Extract the (X, Y) coordinate from the center of the cell holding the provided text.  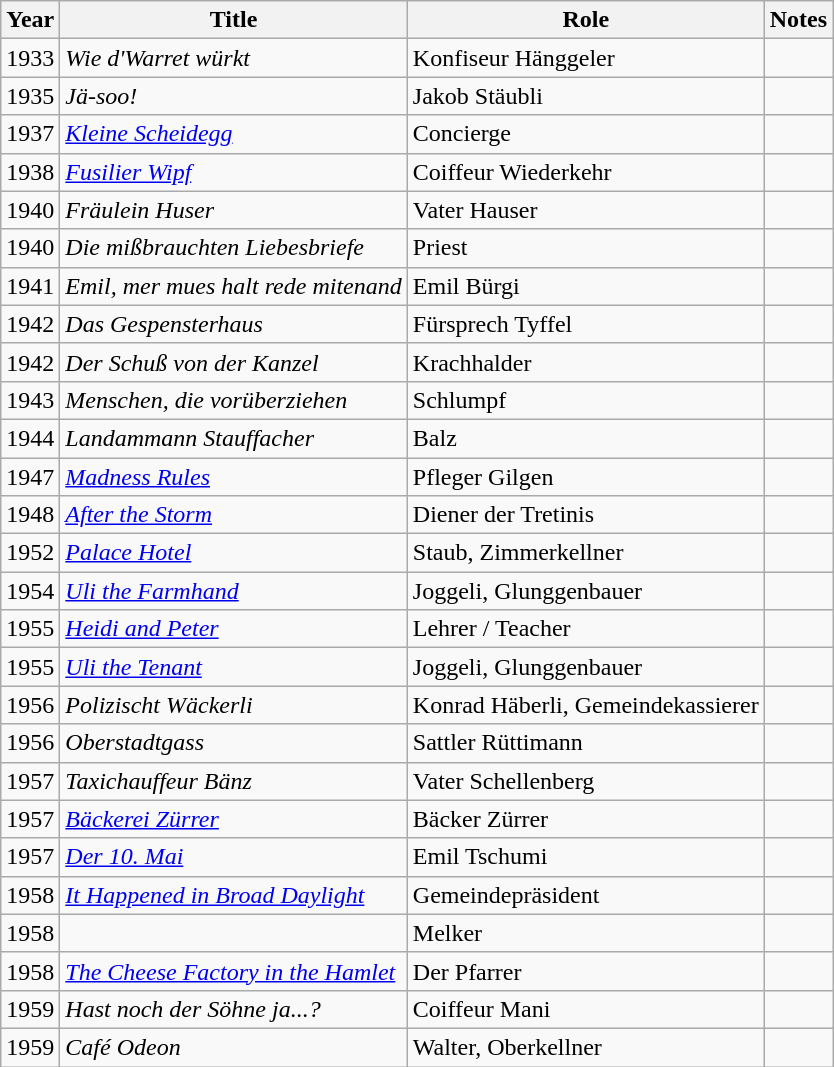
Madness Rules (234, 477)
Schlumpf (586, 400)
Sattler Rüttimann (586, 743)
Das Gespensterhaus (234, 324)
1948 (30, 515)
Fusilier Wipf (234, 172)
Role (586, 20)
The Cheese Factory in the Hamlet (234, 971)
Kleine Scheidegg (234, 134)
Emil Tschumi (586, 857)
Polizischt Wäckerli (234, 705)
Taxichauffeur Bänz (234, 781)
After the Storm (234, 515)
Der 10. Mai (234, 857)
Diener der Tretinis (586, 515)
Year (30, 20)
1941 (30, 286)
Melker (586, 933)
Staub, Zimmerkellner (586, 553)
Priest (586, 248)
1954 (30, 591)
Pfleger Gilgen (586, 477)
Vater Hauser (586, 210)
Fürsprech Tyffel (586, 324)
Hast noch der Söhne ja...? (234, 1009)
Vater Schellenberg (586, 781)
Palace Hotel (234, 553)
Lehrer / Teacher (586, 629)
Landammann Stauffacher (234, 438)
Concierge (586, 134)
Balz (586, 438)
1938 (30, 172)
Der Pfarrer (586, 971)
1937 (30, 134)
Menschen, die vorüberziehen (234, 400)
1943 (30, 400)
1933 (30, 58)
Konrad Häberli, Gemeindekassierer (586, 705)
Bäcker Zürrer (586, 819)
Wie d'Warret würkt (234, 58)
Jä-soo! (234, 96)
Emil Bürgi (586, 286)
Krachhalder (586, 362)
Title (234, 20)
Oberstadtgass (234, 743)
Uli the Tenant (234, 667)
Coiffeur Wiederkehr (586, 172)
Jakob Stäubli (586, 96)
Walter, Oberkellner (586, 1047)
Konfiseur Hänggeler (586, 58)
Bäckerei Zürrer (234, 819)
Heidi and Peter (234, 629)
1952 (30, 553)
Gemeindepräsident (586, 895)
1935 (30, 96)
Emil, mer mues halt rede mitenand (234, 286)
Der Schuß von der Kanzel (234, 362)
Coiffeur Mani (586, 1009)
Fräulein Huser (234, 210)
Café Odeon (234, 1047)
Uli the Farmhand (234, 591)
1947 (30, 477)
Die mißbrauchten Liebesbriefe (234, 248)
1944 (30, 438)
It Happened in Broad Daylight (234, 895)
Notes (798, 20)
